From the cell containing the given text, extract its center point as (x, y) coordinate. 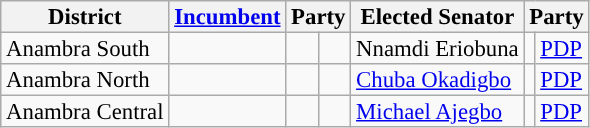
Michael Ajegbo (438, 112)
Anambra South (85, 49)
Nnamdi Eriobuna (438, 49)
Elected Senator (438, 17)
Incumbent (228, 17)
Anambra Central (85, 112)
Anambra North (85, 80)
District (85, 17)
Chuba Okadigbo (438, 80)
